Output the [x, y] coordinate of the center of the cell containing the given text.  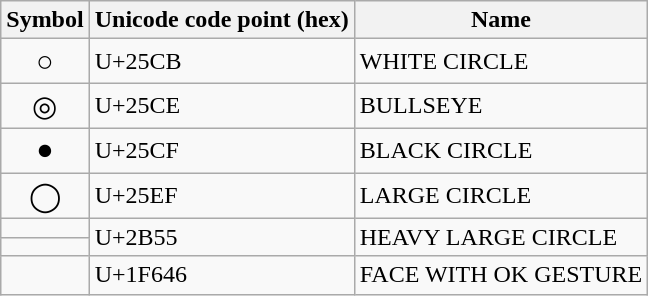
Symbol [45, 20]
BULLSEYE [501, 106]
U+25EF [222, 195]
BLACK CIRCLE [501, 150]
LARGE CIRCLE [501, 195]
U+1F646 [222, 275]
U+25CB [222, 61]
U+2B55 [222, 237]
U+25CE [222, 106]
U+25CF [222, 150]
Unicode code point (hex) [222, 20]
● [45, 150]
○ [45, 61]
WHITE CIRCLE [501, 61]
HEAVY LARGE CIRCLE [501, 237]
◯ [45, 195]
Name [501, 20]
FACE WITH OK GESTURE [501, 275]
◎ [45, 106]
